Provide the (x, y) coordinate of the cell's center where the given text is located.  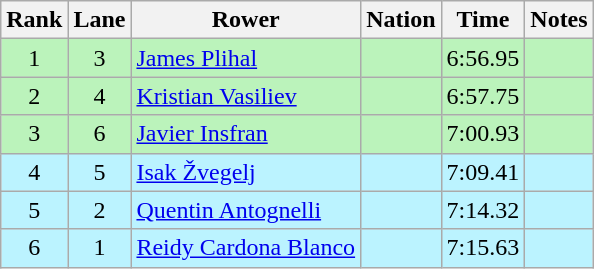
7:00.93 (483, 134)
Notes (559, 20)
Kristian Vasiliev (246, 96)
Lane (100, 20)
Javier Insfran (246, 134)
7:14.32 (483, 210)
6:56.95 (483, 58)
7:15.63 (483, 248)
Nation (401, 20)
Isak Žvegelj (246, 172)
Time (483, 20)
7:09.41 (483, 172)
Quentin Antognelli (246, 210)
Rank (34, 20)
6:57.75 (483, 96)
Reidy Cardona Blanco (246, 248)
Rower (246, 20)
James Plihal (246, 58)
